Scan for the cell matching the given text and deliver its (X, Y) coordinate at center. 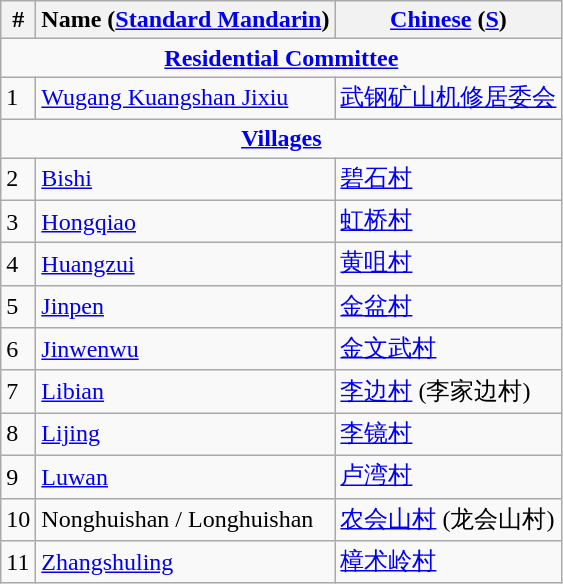
Nonghuishan / Longhuishan (186, 520)
# (18, 20)
Bishi (186, 180)
9 (18, 476)
卢湾村 (448, 476)
武钢矿山机修居委会 (448, 98)
Luwan (186, 476)
黄咀村 (448, 264)
李镜村 (448, 434)
农会山村 (龙会山村) (448, 520)
Jinwenwu (186, 350)
金文武村 (448, 350)
Jinpen (186, 306)
8 (18, 434)
Huangzui (186, 264)
Libian (186, 392)
5 (18, 306)
3 (18, 222)
Zhangshuling (186, 562)
Hongqiao (186, 222)
10 (18, 520)
Wugang Kuangshan Jixiu (186, 98)
虹桥村 (448, 222)
11 (18, 562)
2 (18, 180)
1 (18, 98)
Villages (282, 138)
金盆村 (448, 306)
7 (18, 392)
李边村 (李家边村) (448, 392)
Chinese (S) (448, 20)
Residential Committee (282, 58)
碧石村 (448, 180)
6 (18, 350)
樟术岭村 (448, 562)
Name (Standard Mandarin) (186, 20)
4 (18, 264)
Lijing (186, 434)
